Search for the cell housing the specified text and yield its (X, Y) center coordinate. 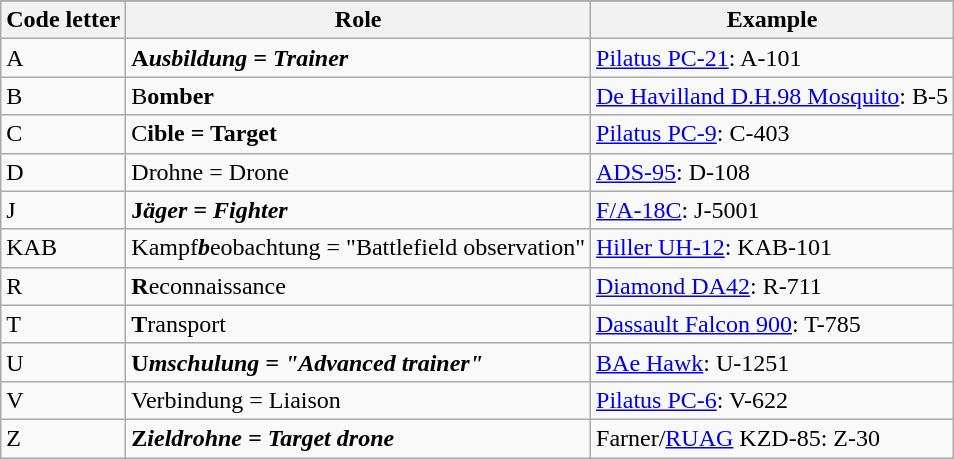
J (64, 210)
Verbindung = Liaison (358, 400)
Farner/RUAG KZD-85: Z-30 (772, 438)
Hiller UH-12: KAB-101 (772, 248)
BAe Hawk: U-1251 (772, 362)
A (64, 58)
Zieldrohne = Target drone (358, 438)
R (64, 286)
Code letter (64, 20)
C (64, 134)
Cible = Target (358, 134)
V (64, 400)
Ausbildung = Trainer (358, 58)
Pilatus PC-6: V-622 (772, 400)
Z (64, 438)
Jäger = Fighter (358, 210)
Pilatus PC-9: C-403 (772, 134)
ADS-95: D-108 (772, 172)
T (64, 324)
Pilatus PC-21: A-101 (772, 58)
Dassault Falcon 900: T-785 (772, 324)
F/A-18C: J-5001 (772, 210)
Reconnaissance (358, 286)
U (64, 362)
Drohne = Drone (358, 172)
KAB (64, 248)
D (64, 172)
Bomber (358, 96)
Example (772, 20)
B (64, 96)
De Havilland D.H.98 Mosquito: B-5 (772, 96)
Kampfbeobachtung = "Battlefield observation" (358, 248)
Umschulung = "Advanced trainer" (358, 362)
Role (358, 20)
Transport (358, 324)
Diamond DA42: R-711 (772, 286)
